Detect which cell encompasses the target text, then output its (X, Y) center coordinate. 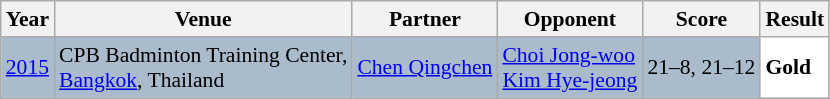
2015 (28, 68)
Chen Qingchen (424, 68)
Opponent (570, 19)
Year (28, 19)
Choi Jong-woo Kim Hye-jeong (570, 68)
Result (794, 19)
Score (701, 19)
Venue (203, 19)
Gold (794, 68)
CPB Badminton Training Center,Bangkok, Thailand (203, 68)
Partner (424, 19)
21–8, 21–12 (701, 68)
